Return the [X, Y] coordinate for the center point of the cell that contains the specified text.  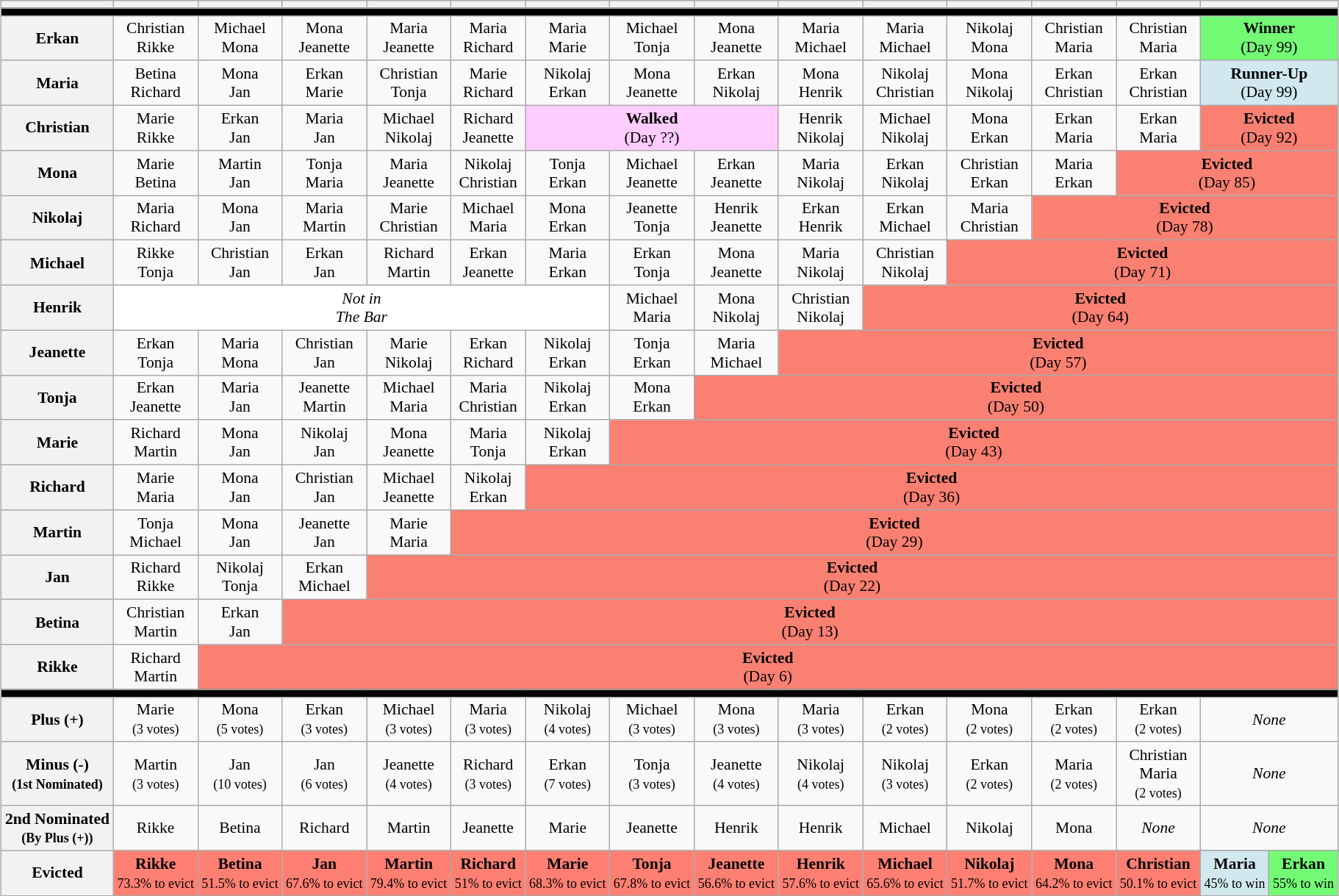
Evicted (Day 6) [767, 667]
Erkan55% to win [1304, 873]
NikolajJan [325, 442]
Mona64.2% to evict [1074, 873]
Jan(6 votes) [325, 775]
Winner (Day 99) [1268, 38]
Jan [57, 578]
Evicted (Day 64) [1100, 307]
Evicted (Day 92) [1268, 128]
JeanetteJan [325, 532]
Tonja [57, 397]
TonjaMichael [156, 532]
ChristianMartin [156, 622]
MariaTonja [488, 442]
Jeanette56.6% to evict [736, 873]
ChristianRikke [156, 38]
MonaHenrik [820, 84]
RikkeTonja [156, 263]
NikolajTonja [240, 578]
MariaMarie [567, 38]
Nikolaj(3 votes) [905, 775]
TonjaMaria [325, 173]
MariaMartin [325, 218]
Not inThe Bar [362, 307]
Evicted (Day 57) [1058, 353]
HenrikNikolaj [820, 128]
MichaelTonja [653, 38]
RichardJeanette [488, 128]
Plus (+) [57, 719]
MarieRikke [156, 128]
Maria [57, 84]
Richard(3 votes) [488, 775]
MariaMona [240, 353]
ChristianErkan [989, 173]
Evicted (Day 50) [1016, 397]
Minus (-)(1st Nominated) [57, 775]
Maria45% to win [1235, 873]
MartinJan [240, 173]
MichaelMona [240, 38]
Christian50.1% to evict [1158, 873]
MarieBetina [156, 173]
Mona(3 votes) [736, 719]
Evicted (Day 13) [810, 622]
Walked (Day ??) [652, 128]
Tonja(3 votes) [653, 775]
MarieRichard [488, 84]
Marie(3 votes) [156, 719]
Michael65.6% to evict [905, 873]
ChristianTonja [409, 84]
Erkan(7 votes) [567, 775]
BetinaRichard [156, 84]
Runner-Up (Day 99) [1268, 84]
Evicted (Day 71) [1142, 263]
Richard51% to evict [488, 873]
ErkanRichard [488, 353]
Mona(2 votes) [989, 719]
Evicted (Day 78) [1185, 218]
ChristianMaria(2 votes) [1158, 775]
Evicted (Day 36) [932, 488]
Tonja67.8% to evict [653, 873]
Martin79.4% to evict [409, 873]
Evicted [57, 873]
Erkan(3 votes) [325, 719]
Nikolaj51.7% to evict [989, 873]
HenrikJeanette [736, 218]
Mona(5 votes) [240, 719]
Christian [57, 128]
MarieChristian [409, 218]
JeanetteTonja [653, 218]
Evicted (Day 85) [1227, 173]
Jan(10 votes) [240, 775]
Betina51.5% to evict [240, 873]
2nd Nominated(By Plus (+)) [57, 828]
Evicted (Day 29) [895, 532]
Maria(2 votes) [1074, 775]
Jan67.6% to evict [325, 873]
ErkanMarie [325, 84]
NikolajMona [989, 38]
MarieNikolaj [409, 353]
ErkanHenrik [820, 218]
Rikke73.3% to evict [156, 873]
JeanetteMartin [325, 397]
Henrik57.6% to evict [820, 873]
Martin(3 votes) [156, 775]
Evicted (Day 43) [974, 442]
RichardRikke [156, 578]
Evicted (Day 22) [852, 578]
Erkan [57, 38]
Marie68.3% to evict [567, 873]
